Identify which cell holds the provided text, then report its [X, Y] central coordinate. 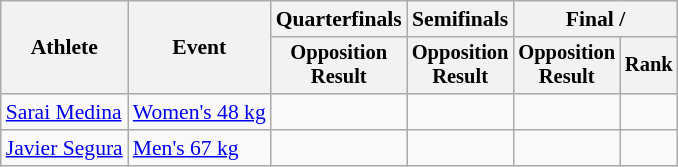
Javier Segura [64, 148]
Athlete [64, 48]
Semifinals [460, 19]
Women's 48 kg [200, 112]
Final / [595, 19]
Event [200, 48]
Rank [649, 66]
Quarterfinals [339, 19]
Men's 67 kg [200, 148]
Sarai Medina [64, 112]
